Detect which cell encompasses the target text, then output its [X, Y] center coordinate. 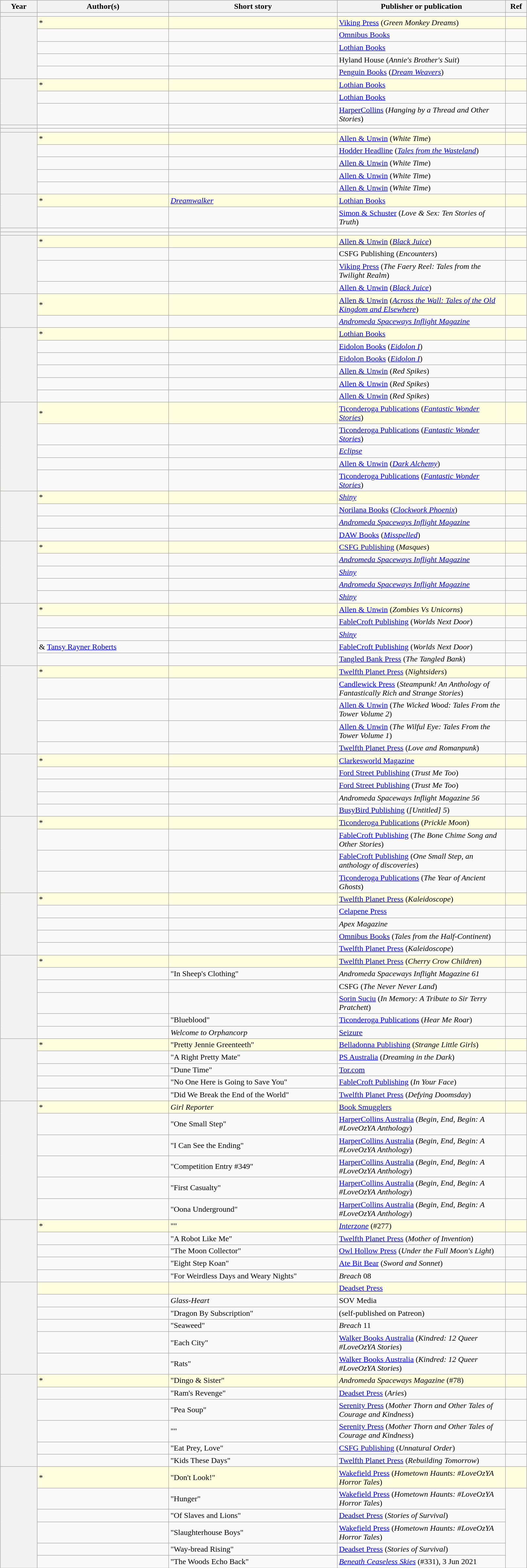
Year [19, 7]
Simon & Schuster (Love & Sex: Ten Stories of Truth) [421, 217]
Twelfth Planet Press (Nightsiders) [421, 672]
Clarkesworld Magazine [421, 760]
Dreamwalker [253, 201]
"Dingo & Sister" [253, 1381]
CSFG (The Never Never Land) [421, 986]
Allen & Unwin (The Wicked Wood: Tales From the Tower Volume 2) [421, 710]
"Of Slaves and Lions" [253, 1515]
SOV Media [421, 1301]
Twelfth Planet Press (Love and Romanpunk) [421, 748]
"Oona Underground" [253, 1209]
Twelfth Planet Press (Defying Doomsday) [421, 1095]
(self-published on Patreon) [421, 1313]
Ticonderoga Publications (Hear Me Roar) [421, 1020]
"A Right Pretty Mate" [253, 1057]
Celapene Press [421, 911]
"A Robot Like Me" [253, 1238]
"Slaughterhouse Boys" [253, 1532]
"Pretty Jennie Greenteeth" [253, 1045]
Omnibus Books (Tales from the Half-Continent) [421, 936]
Andromeda Spaceways Inflight Magazine 56 [421, 798]
HarperCollins (Hanging by a Thread and Other Stories) [421, 114]
FableCroft Publishing (The Bone Chime Song and Other Stories) [421, 839]
Eclipse [421, 451]
& Tansy Rayner Roberts [103, 647]
"Kids These Days" [253, 1460]
Welcome to Orphancorp [253, 1032]
Allen & Unwin (The Wilful Eye: Tales From the Tower Volume 1) [421, 731]
Viking Press (Green Monkey Dreams) [421, 23]
CSFG Publishing (Masques) [421, 547]
Girl Reporter [253, 1107]
Seizure [421, 1032]
"Eight Step Koan" [253, 1263]
"One Small Step" [253, 1124]
Publisher or publication [421, 7]
"Pea Soup" [253, 1410]
CSFG Publishing (Unnatural Order) [421, 1448]
"The Woods Echo Back" [253, 1562]
Twelfth Planet Press (Mother of Invention) [421, 1238]
Beneath Ceaseless Skies (#331), 3 Jun 2021 [421, 1562]
"I Can See the Ending" [253, 1145]
"Hunger" [253, 1498]
Belladonna Publishing (Strange Little Girls) [421, 1045]
"Competition Entry #349" [253, 1167]
Deadset Press (Aries) [421, 1393]
Hodder Headline (Tales from the Wasteland) [421, 151]
"Dune Time" [253, 1070]
Penguin Books (Dream Weavers) [421, 72]
Allen & Unwin (Dark Alchemy) [421, 464]
"First Casualty" [253, 1188]
"Blueblood" [253, 1020]
PS Australia (Dreaming in the Dark) [421, 1057]
Omnibus Books [421, 35]
"Don't Look!" [253, 1477]
"Seaweed" [253, 1326]
Ticonderoga Publications (The Year of Ancient Ghosts) [421, 882]
Ticonderoga Publications (Prickle Moon) [421, 823]
Twelfth Planet Press (Cherry Crow Children) [421, 961]
Candlewick Press (Steampunk! An Anthology of Fantastically Rich and Strange Stories) [421, 688]
Glass-Heart [253, 1301]
Twelfth Planet Press (Rebuilding Tomorrow) [421, 1460]
Ate Bit Bear (Sword and Sonnet) [421, 1263]
Allen & Unwin (Across the Wall: Tales of the Old Kingdom and Elsewhere) [421, 304]
"Dragon By Subscription" [253, 1313]
Andromeda Spaceways Magazine (#78) [421, 1381]
Breach 08 [421, 1276]
Andromeda Spaceways Inflight Magazine 61 [421, 974]
"Ram's Revenge" [253, 1393]
"The Moon Collector" [253, 1251]
Short story [253, 7]
CSFG Publishing (Encounters) [421, 254]
"Eat Prey, Love" [253, 1448]
Hyland House (Annie's Brother's Suit) [421, 60]
Owl Hollow Press (Under the Full Moon's Light) [421, 1251]
"Each City" [253, 1343]
Tor.com [421, 1070]
"Way-bread Rising" [253, 1549]
Sorin Suciu (In Memory: A Tribute to Sir Terry Pratchett) [421, 1003]
"In Sheep's Clothing" [253, 974]
Deadset Press [421, 1288]
Author(s) [103, 7]
"For Weirdless Days and Weary Nights" [253, 1276]
FableCroft Publishing (In Your Face) [421, 1082]
"No One Here is Going to Save You" [253, 1082]
Book Smugglers [421, 1107]
Viking Press (The Faery Reel: Tales from the Twilight Realm) [421, 271]
Allen & Unwin (Zombies Vs Unicorns) [421, 609]
DAW Books (Misspelled) [421, 535]
FableCroft Publishing (One Small Step, an anthology of discoveries) [421, 861]
Tangled Bank Press (The Tangled Bank) [421, 659]
"Rats" [253, 1364]
"Did We Break the End of the World" [253, 1095]
Ref [516, 7]
Apex Magazine [421, 924]
Breach 11 [421, 1326]
BusyBird Publishing ([Untitled] 5) [421, 810]
Interzone (#277) [421, 1226]
Norilana Books (Clockwork Phoenix) [421, 510]
